Scan for the cell matching the given text and deliver its [x, y] coordinate at center. 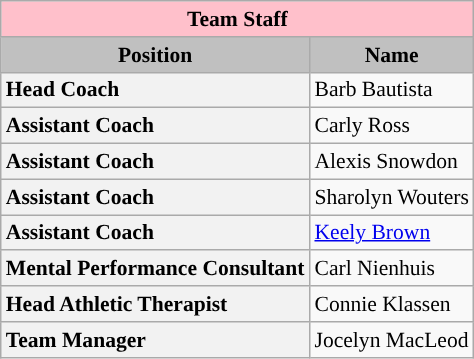
Head Athletic Therapist [156, 304]
Carl Nienhuis [391, 269]
Name [391, 55]
Alexis Snowdon [391, 162]
Sharolyn Wouters [391, 197]
Jocelyn MacLeod [391, 340]
Team Staff [238, 19]
Head Coach [156, 90]
Team Manager [156, 340]
Keely Brown [391, 233]
Position [156, 55]
Barb Bautista [391, 90]
Carly Ross [391, 126]
Connie Klassen [391, 304]
Mental Performance Consultant [156, 269]
